Search for the cell housing the specified text and yield its [X, Y] center coordinate. 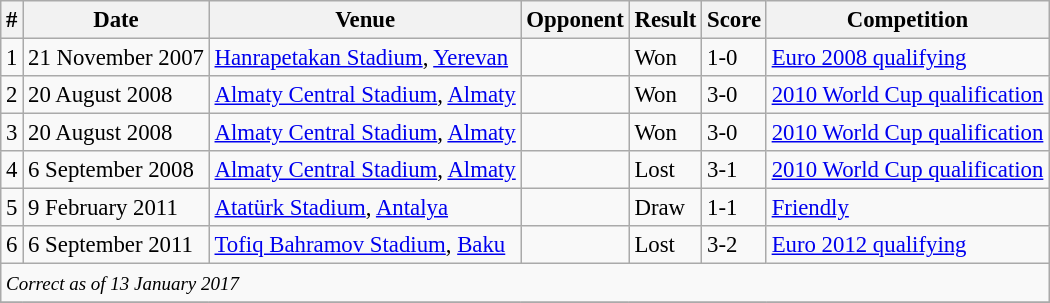
# [12, 20]
Friendly [907, 208]
Tofiq Bahramov Stadium, Baku [365, 245]
21 November 2007 [116, 58]
Date [116, 20]
Euro 2012 qualifying [907, 245]
Score [734, 20]
6 [12, 245]
Venue [365, 20]
1 [12, 58]
3 [12, 133]
Result [666, 20]
6 September 2011 [116, 245]
3-2 [734, 245]
6 September 2008 [116, 170]
Atatürk Stadium, Antalya [365, 208]
5 [12, 208]
1-1 [734, 208]
1-0 [734, 58]
Euro 2008 qualifying [907, 58]
Competition [907, 20]
4 [12, 170]
Hanrapetakan Stadium, Yerevan [365, 58]
9 February 2011 [116, 208]
Draw [666, 208]
2 [12, 95]
Opponent [575, 20]
Correct as of 13 January 2017 [525, 283]
3-1 [734, 170]
